Return (x, y) of the center of cell containing provided text 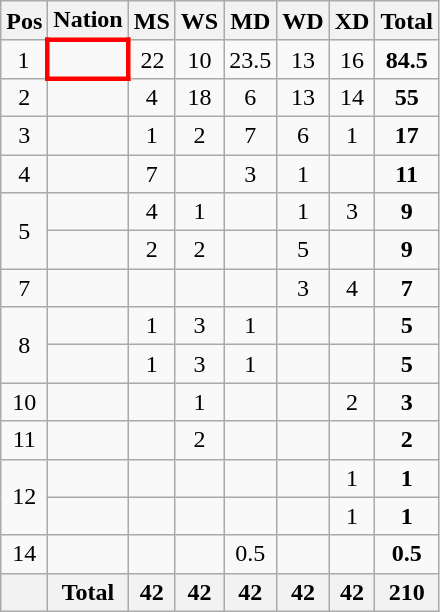
Pos (24, 21)
23.5 (250, 59)
16 (352, 59)
55 (407, 97)
17 (407, 135)
18 (199, 97)
WD (303, 21)
Nation (88, 21)
8 (24, 345)
MS (152, 21)
MD (250, 21)
210 (407, 592)
12 (24, 497)
84.5 (407, 59)
22 (152, 59)
XD (352, 21)
WS (199, 21)
